Locate the cell with the specified text and output its [X, Y] center coordinate. 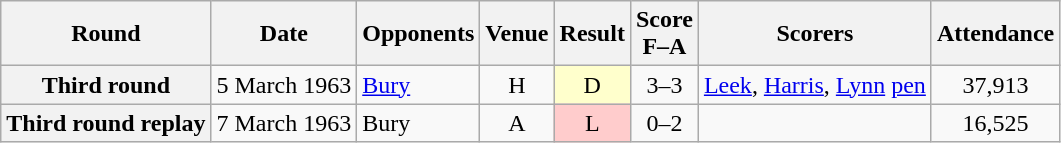
Leek, Harris, Lynn pen [814, 85]
Attendance [995, 34]
A [517, 123]
Opponents [418, 34]
16,525 [995, 123]
3–3 [664, 85]
5 March 1963 [284, 85]
0–2 [664, 123]
Venue [517, 34]
Date [284, 34]
L [592, 123]
7 March 1963 [284, 123]
Third round [106, 85]
Scorers [814, 34]
Third round replay [106, 123]
Round [106, 34]
Result [592, 34]
D [592, 85]
H [517, 85]
37,913 [995, 85]
ScoreF–A [664, 34]
